Locate the cell with the specified text and output its (X, Y) center coordinate. 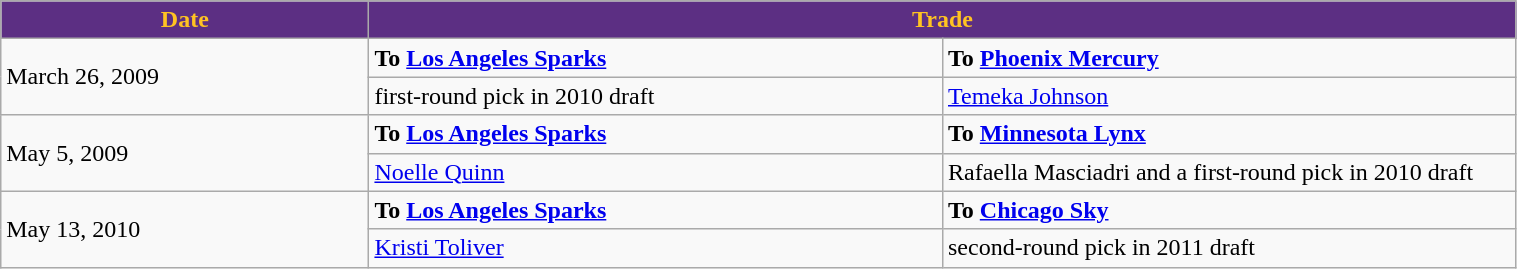
To Chicago Sky (1229, 210)
Temeka Johnson (1229, 96)
Trade (942, 20)
Date (185, 20)
March 26, 2009 (185, 77)
second-round pick in 2011 draft (1229, 248)
Noelle Quinn (656, 172)
May 13, 2010 (185, 229)
first-round pick in 2010 draft (656, 96)
Kristi Toliver (656, 248)
To Phoenix Mercury (1229, 58)
Rafaella Masciadri and a first-round pick in 2010 draft (1229, 172)
To Minnesota Lynx (1229, 134)
May 5, 2009 (185, 153)
